For the text-containing cell, return its midpoint in (X, Y) coordinate format. 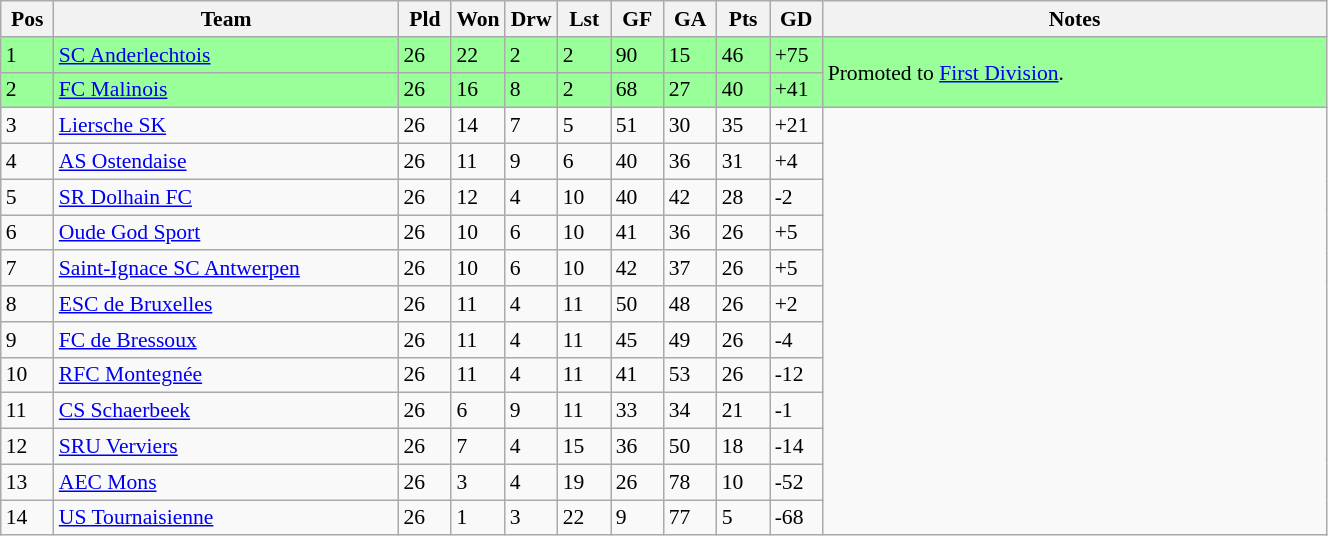
-12 (796, 375)
Lst (584, 19)
-2 (796, 197)
78 (690, 482)
Oude God Sport (226, 233)
49 (690, 340)
+41 (796, 90)
-52 (796, 482)
90 (638, 55)
+75 (796, 55)
AS Ostendaise (226, 162)
Drw (532, 19)
18 (744, 447)
Liersche SK (226, 126)
46 (744, 55)
+2 (796, 304)
16 (478, 90)
68 (638, 90)
34 (690, 411)
51 (638, 126)
-14 (796, 447)
31 (744, 162)
AEC Mons (226, 482)
-68 (796, 518)
Team (226, 19)
21 (744, 411)
Pos (28, 19)
28 (744, 197)
45 (638, 340)
FC de Bressoux (226, 340)
GD (796, 19)
Saint-Ignace SC Antwerpen (226, 269)
Pts (744, 19)
+4 (796, 162)
SR Dolhain FC (226, 197)
48 (690, 304)
Pld (424, 19)
SRU Verviers (226, 447)
30 (690, 126)
GF (638, 19)
GA (690, 19)
US Tournaisienne (226, 518)
FC Malinois (226, 90)
27 (690, 90)
53 (690, 375)
Won (478, 19)
Notes (1075, 19)
19 (584, 482)
SC Anderlechtois (226, 55)
77 (690, 518)
Promoted to First Division. (1075, 72)
37 (690, 269)
RFC Montegnée (226, 375)
ESC de Bruxelles (226, 304)
35 (744, 126)
-1 (796, 411)
33 (638, 411)
+21 (796, 126)
-4 (796, 340)
CS Schaerbeek (226, 411)
13 (28, 482)
